Identify which cell holds the provided text, then report its (X, Y) central coordinate. 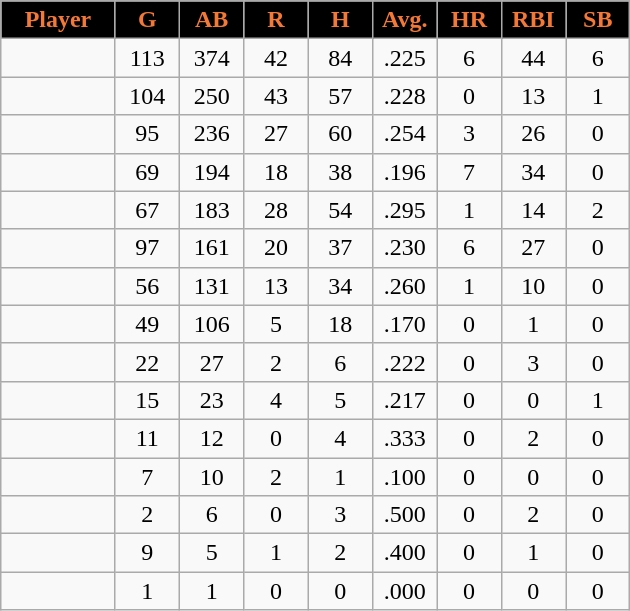
106 (211, 324)
11 (147, 438)
12 (211, 438)
.228 (404, 96)
Player (58, 20)
.225 (404, 58)
HR (469, 20)
113 (147, 58)
AB (211, 20)
.230 (404, 248)
194 (211, 172)
161 (211, 248)
R (276, 20)
250 (211, 96)
23 (211, 400)
.400 (404, 553)
.295 (404, 210)
.260 (404, 286)
28 (276, 210)
.170 (404, 324)
69 (147, 172)
14 (533, 210)
22 (147, 362)
26 (533, 134)
57 (340, 96)
.217 (404, 400)
20 (276, 248)
.100 (404, 477)
104 (147, 96)
97 (147, 248)
44 (533, 58)
.254 (404, 134)
49 (147, 324)
9 (147, 553)
SB (598, 20)
38 (340, 172)
.222 (404, 362)
.000 (404, 591)
131 (211, 286)
236 (211, 134)
84 (340, 58)
Avg. (404, 20)
G (147, 20)
54 (340, 210)
95 (147, 134)
37 (340, 248)
374 (211, 58)
.196 (404, 172)
67 (147, 210)
60 (340, 134)
15 (147, 400)
H (340, 20)
56 (147, 286)
42 (276, 58)
183 (211, 210)
RBI (533, 20)
.500 (404, 515)
43 (276, 96)
.333 (404, 438)
